Detect which cell encompasses the target text, then output its [x, y] center coordinate. 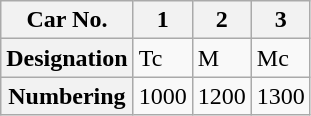
M [222, 58]
1300 [280, 96]
1 [162, 20]
1200 [222, 96]
1000 [162, 96]
Mc [280, 58]
Car No. [67, 20]
2 [222, 20]
Designation [67, 58]
Tc [162, 58]
3 [280, 20]
Numbering [67, 96]
